For the text-containing cell, return its midpoint in [x, y] coordinate format. 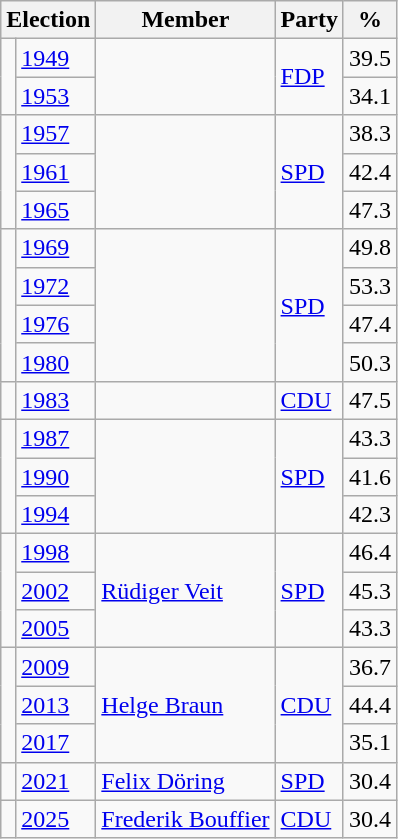
1998 [56, 553]
2025 [56, 819]
2005 [56, 629]
47.3 [370, 210]
1987 [56, 438]
1961 [56, 172]
47.5 [370, 400]
Helge Braun [186, 705]
Election [48, 20]
Felix Döring [186, 781]
50.3 [370, 362]
41.6 [370, 477]
2021 [56, 781]
1976 [56, 324]
45.3 [370, 591]
1957 [56, 134]
Rüdiger Veit [186, 591]
1980 [56, 362]
46.4 [370, 553]
47.4 [370, 324]
38.3 [370, 134]
1983 [56, 400]
2013 [56, 705]
1990 [56, 477]
2009 [56, 667]
44.4 [370, 705]
1994 [56, 515]
1965 [56, 210]
1953 [56, 96]
36.7 [370, 667]
% [370, 20]
35.1 [370, 743]
2002 [56, 591]
53.3 [370, 286]
1972 [56, 286]
Frederik Bouffier [186, 819]
49.8 [370, 248]
42.3 [370, 515]
1969 [56, 248]
34.1 [370, 96]
Party [309, 20]
FDP [309, 77]
39.5 [370, 58]
1949 [56, 58]
2017 [56, 743]
Member [186, 20]
42.4 [370, 172]
